Provide the [X, Y] coordinate of the cell's center where the given text is located.  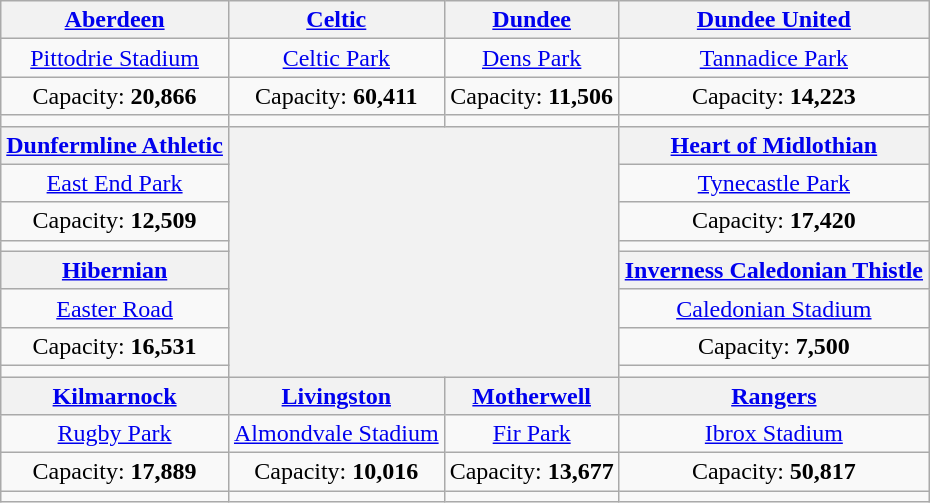
Almondvale Stadium [336, 434]
Inverness Caledonian Thistle [774, 270]
Fir Park [532, 434]
Capacity: 14,223 [774, 96]
Hibernian [115, 270]
Caledonian Stadium [774, 308]
Kilmarnock [115, 395]
Aberdeen [115, 20]
Celtic Park [336, 58]
Tannadice Park [774, 58]
Tynecastle Park [774, 183]
Capacity: 60,411 [336, 96]
Dundee United [774, 20]
Capacity: 16,531 [115, 346]
Capacity: 17,889 [115, 472]
Capacity: 17,420 [774, 221]
Capacity: 10,016 [336, 472]
Ibrox Stadium [774, 434]
East End Park [115, 183]
Heart of Midlothian [774, 145]
Dundee [532, 20]
Celtic [336, 20]
Dens Park [532, 58]
Capacity: 12,509 [115, 221]
Pittodrie Stadium [115, 58]
Livingston [336, 395]
Easter Road [115, 308]
Capacity: 13,677 [532, 472]
Capacity: 50,817 [774, 472]
Motherwell [532, 395]
Rangers [774, 395]
Dunfermline Athletic [115, 145]
Capacity: 7,500 [774, 346]
Capacity: 11,506 [532, 96]
Capacity: 20,866 [115, 96]
Rugby Park [115, 434]
